Find where the given text appears and provide that cell's center as (x, y) coordinate. 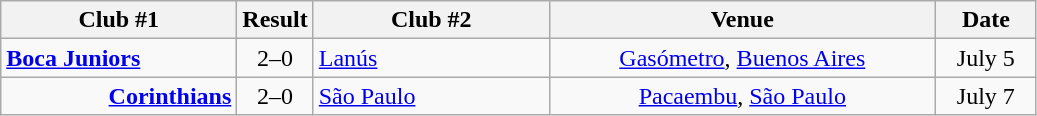
Club #1 (119, 20)
Gasómetro, Buenos Aires (742, 58)
Club #2 (431, 20)
Corinthians (119, 96)
Lanús (431, 58)
Pacaembu, São Paulo (742, 96)
Venue (742, 20)
São Paulo (431, 96)
July 7 (986, 96)
Result (275, 20)
Date (986, 20)
Boca Juniors (119, 58)
July 5 (986, 58)
